Extract the [x, y] coordinate from the center of the cell holding the provided text.  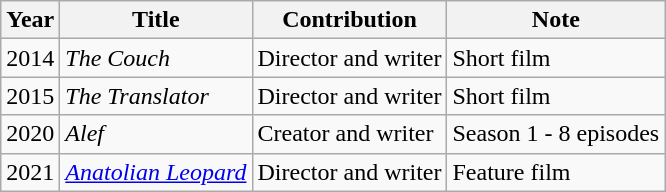
Note [556, 20]
Creator and writer [350, 134]
The Couch [156, 58]
Season 1 - 8 episodes [556, 134]
2021 [30, 172]
Year [30, 20]
Contribution [350, 20]
2014 [30, 58]
Title [156, 20]
Alef [156, 134]
2020 [30, 134]
Anatolian Leopard [156, 172]
2015 [30, 96]
The Translator [156, 96]
Feature film [556, 172]
